Pinpoint the cell where the given text exists, returning its [x, y] midpoint coordinate. 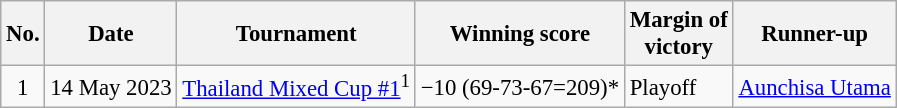
Tournament [296, 34]
1 [23, 87]
−10 (69-73-67=209)* [520, 87]
14 May 2023 [111, 87]
Thailand Mixed Cup #11 [296, 87]
Margin ofvictory [678, 34]
Winning score [520, 34]
Runner-up [814, 34]
Playoff [678, 87]
Date [111, 34]
Aunchisa Utama [814, 87]
No. [23, 34]
